Search for the cell housing the specified text and yield its [x, y] center coordinate. 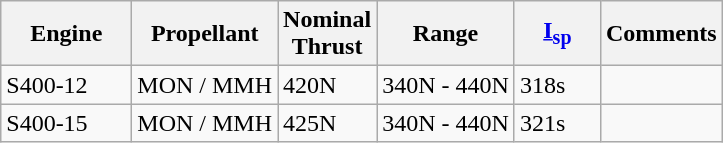
Comments [661, 34]
Nominal Thrust [328, 34]
S400-12 [66, 85]
Range [446, 34]
Engine [66, 34]
425N [328, 123]
Propellant [205, 34]
420N [328, 85]
Isp [557, 34]
S400-15 [66, 123]
318s [557, 85]
321s [557, 123]
